Capture the cell that displays the provided text and extract its [x, y] central coordinate. 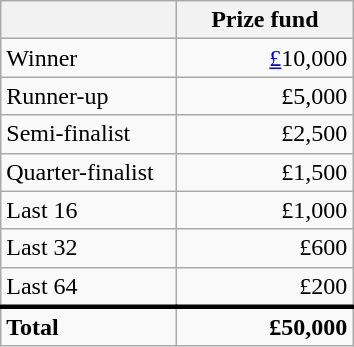
£600 [265, 248]
Last 64 [89, 287]
Total [89, 327]
£50,000 [265, 327]
Quarter-finalist [89, 172]
Runner-up [89, 96]
£1,000 [265, 210]
Prize fund [265, 20]
Last 32 [89, 248]
Winner [89, 58]
£1,500 [265, 172]
£5,000 [265, 96]
Last 16 [89, 210]
Semi-finalist [89, 134]
£2,500 [265, 134]
£10,000 [265, 58]
£200 [265, 287]
